Extract the (X, Y) coordinate from the center of the cell holding the provided text.  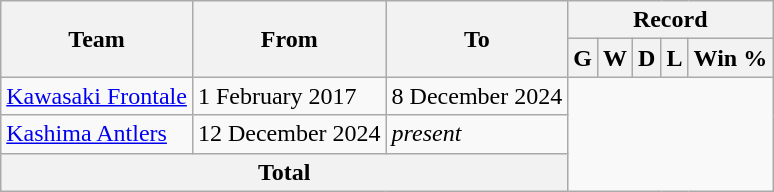
L (674, 58)
W (614, 58)
present (477, 134)
Kashima Antlers (97, 134)
1 February 2017 (289, 96)
Kawasaki Frontale (97, 96)
To (477, 39)
G (583, 58)
Win % (730, 58)
12 December 2024 (289, 134)
8 December 2024 (477, 96)
Team (97, 39)
Total (284, 172)
From (289, 39)
D (647, 58)
Record (670, 20)
